Capture the cell that displays the provided text and extract its [x, y] central coordinate. 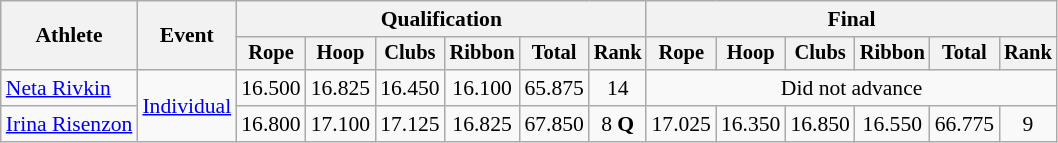
9 [1028, 124]
8 Q [618, 124]
16.800 [270, 124]
Neta Rivkin [70, 88]
16.450 [410, 88]
65.875 [554, 88]
16.550 [892, 124]
Irina Risenzon [70, 124]
17.125 [410, 124]
Individual [186, 106]
17.100 [340, 124]
16.100 [482, 88]
Event [186, 36]
Did not advance [851, 88]
Final [851, 19]
Athlete [70, 36]
17.025 [680, 124]
14 [618, 88]
66.775 [964, 124]
Qualification [441, 19]
16.350 [750, 124]
67.850 [554, 124]
16.850 [820, 124]
16.500 [270, 88]
